Identify which cell holds the provided text, then report its (x, y) central coordinate. 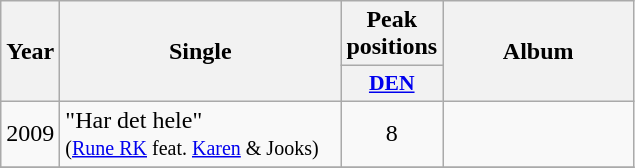
Album (538, 52)
2009 (30, 134)
DEN (392, 84)
8 (392, 134)
Year (30, 52)
Peak positions (392, 34)
Single (200, 52)
"Har det hele" (Rune RK feat. Karen & Jooks) (200, 134)
